Locate the cell with the specified text and output its [X, Y] center coordinate. 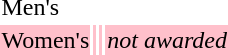
Women's [46, 40]
